Capture the cell that displays the provided text and extract its [X, Y] central coordinate. 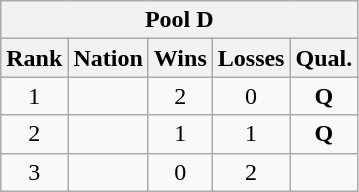
Rank [34, 58]
3 [34, 172]
Losses [251, 58]
Pool D [180, 20]
Qual. [324, 58]
Wins [180, 58]
Nation [108, 58]
